For the text-containing cell, return its midpoint in [x, y] coordinate format. 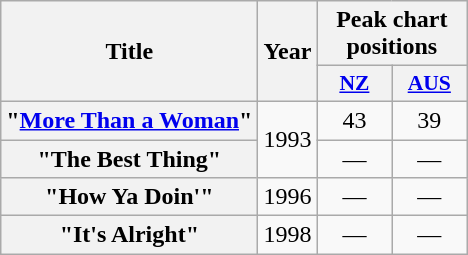
NZ [354, 84]
Title [130, 52]
1993 [288, 139]
"The Best Thing" [130, 159]
1998 [288, 235]
"It's Alright" [130, 235]
"How Ya Doin'" [130, 197]
AUS [430, 84]
Year [288, 52]
43 [354, 120]
Peak chart positions [392, 34]
"More Than a Woman" [130, 120]
1996 [288, 197]
39 [430, 120]
